Output the (X, Y) coordinate of the center of the cell containing the given text.  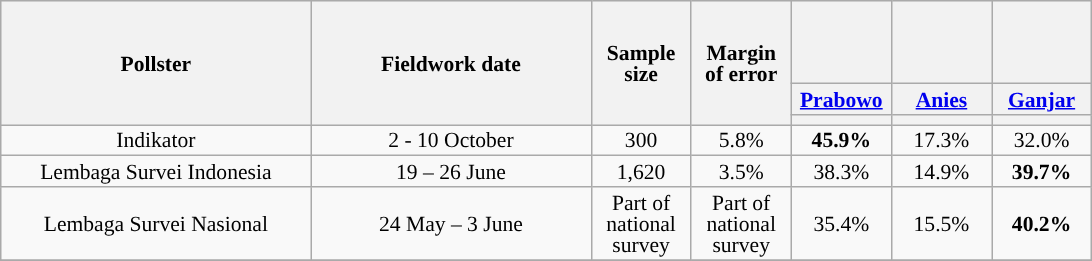
2 - 10 October (451, 140)
45.9% (841, 140)
Sample size (641, 63)
19 – 26 June (451, 172)
Lembaga Survei Indonesia (156, 172)
15.5% (941, 224)
14.9% (941, 172)
Anies (941, 100)
38.3% (841, 172)
39.7% (1042, 172)
Prabowo (841, 100)
Fieldwork date (451, 63)
32.0% (1042, 140)
1,620 (641, 172)
24 May – 3 June (451, 224)
40.2% (1042, 224)
35.4% (841, 224)
Margin of error (741, 63)
17.3% (941, 140)
Indikator (156, 140)
3.5% (741, 172)
Ganjar (1042, 100)
5.8% (741, 140)
Lembaga Survei Nasional (156, 224)
300 (641, 140)
Pollster (156, 63)
